Output the (x, y) coordinate of the center of the cell containing the given text.  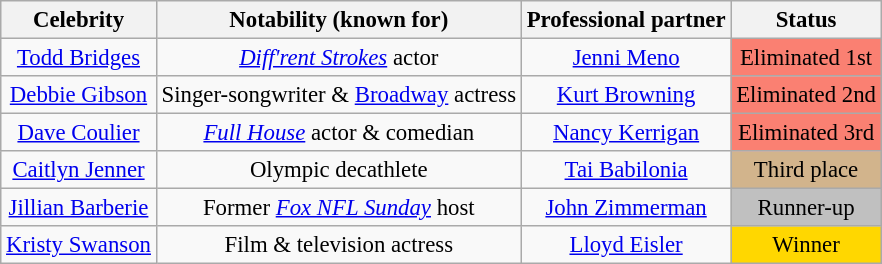
Nancy Kerrigan (626, 133)
Film & television actress (338, 245)
Lloyd Eisler (626, 245)
Caitlyn Jenner (79, 170)
Tai Babilonia (626, 170)
Winner (806, 245)
Eliminated 1st (806, 57)
Full House actor & comedian (338, 133)
Eliminated 3rd (806, 133)
Olympic decathlete (338, 170)
Diff'rent Strokes actor (338, 57)
Runner-up (806, 208)
Eliminated 2nd (806, 95)
Third place (806, 170)
Singer-songwriter & Broadway actress (338, 95)
John Zimmerman (626, 208)
Kristy Swanson (79, 245)
Dave Coulier (79, 133)
Todd Bridges (79, 57)
Debbie Gibson (79, 95)
Celebrity (79, 20)
Status (806, 20)
Former Fox NFL Sunday host (338, 208)
Jillian Barberie (79, 208)
Jenni Meno (626, 57)
Notability (known for) (338, 20)
Kurt Browning (626, 95)
Professional partner (626, 20)
